Pinpoint the cell where the given text exists, returning its (X, Y) midpoint coordinate. 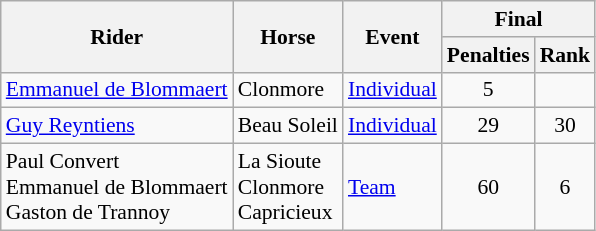
Rider (117, 36)
29 (488, 126)
Horse (288, 36)
Beau Soleil (288, 126)
Guy Reyntiens (117, 126)
Rank (566, 55)
Event (392, 36)
30 (566, 126)
La Sioute Clonmore Capricieux (288, 188)
5 (488, 90)
Clonmore (288, 90)
Team (392, 188)
60 (488, 188)
Final (518, 19)
6 (566, 188)
Paul Convert Emmanuel de Blommaert Gaston de Trannoy (117, 188)
Penalties (488, 55)
Emmanuel de Blommaert (117, 90)
